Return (X, Y) of the center of cell containing provided text 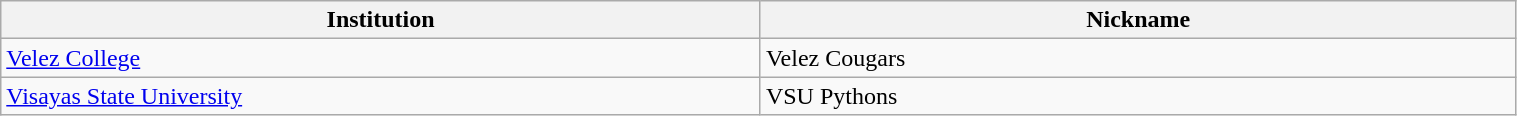
VSU Pythons (1138, 96)
Visayas State University (381, 96)
Velez College (381, 58)
Nickname (1138, 20)
Velez Cougars (1138, 58)
Institution (381, 20)
